Detect which cell encompasses the target text, then output its (X, Y) center coordinate. 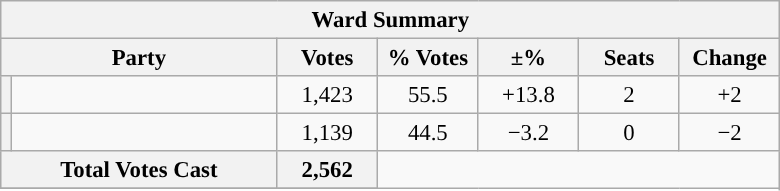
−3.2 (528, 133)
1,423 (328, 95)
55.5 (428, 95)
1,139 (328, 133)
±% (528, 58)
Votes (328, 58)
Seats (630, 58)
% Votes (428, 58)
Change (730, 58)
Party (139, 58)
+2 (730, 95)
+13.8 (528, 95)
−2 (730, 133)
Total Votes Cast (139, 170)
2,562 (328, 170)
2 (630, 95)
44.5 (428, 133)
Ward Summary (390, 20)
0 (630, 133)
